Return (X, Y) of the center of cell containing provided text 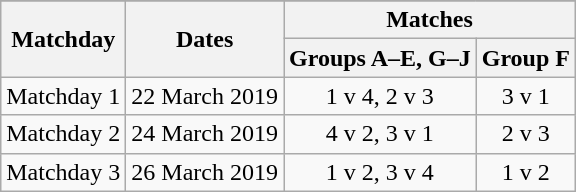
26 March 2019 (205, 172)
1 v 2 (526, 172)
22 March 2019 (205, 96)
2 v 3 (526, 134)
Matchday 2 (64, 134)
Dates (205, 39)
24 March 2019 (205, 134)
Group F (526, 58)
Groups A–E, G–J (380, 58)
3 v 1 (526, 96)
1 v 4, 2 v 3 (380, 96)
Matchday (64, 39)
Matchday 3 (64, 172)
1 v 2, 3 v 4 (380, 172)
4 v 2, 3 v 1 (380, 134)
Matchday 1 (64, 96)
Matches (430, 20)
